For the text-containing cell, return its midpoint in [X, Y] coordinate format. 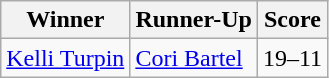
Winner [66, 20]
Score [292, 20]
Cori Bartel [194, 58]
Kelli Turpin [66, 58]
Runner-Up [194, 20]
19–11 [292, 58]
